Extract the [x, y] coordinate from the center of the cell holding the provided text.  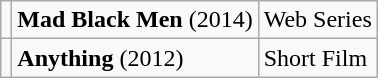
Mad Black Men (2014) [135, 20]
Anything (2012) [135, 58]
Web Series [318, 20]
Short Film [318, 58]
